Detect which cell encompasses the target text, then output its (x, y) center coordinate. 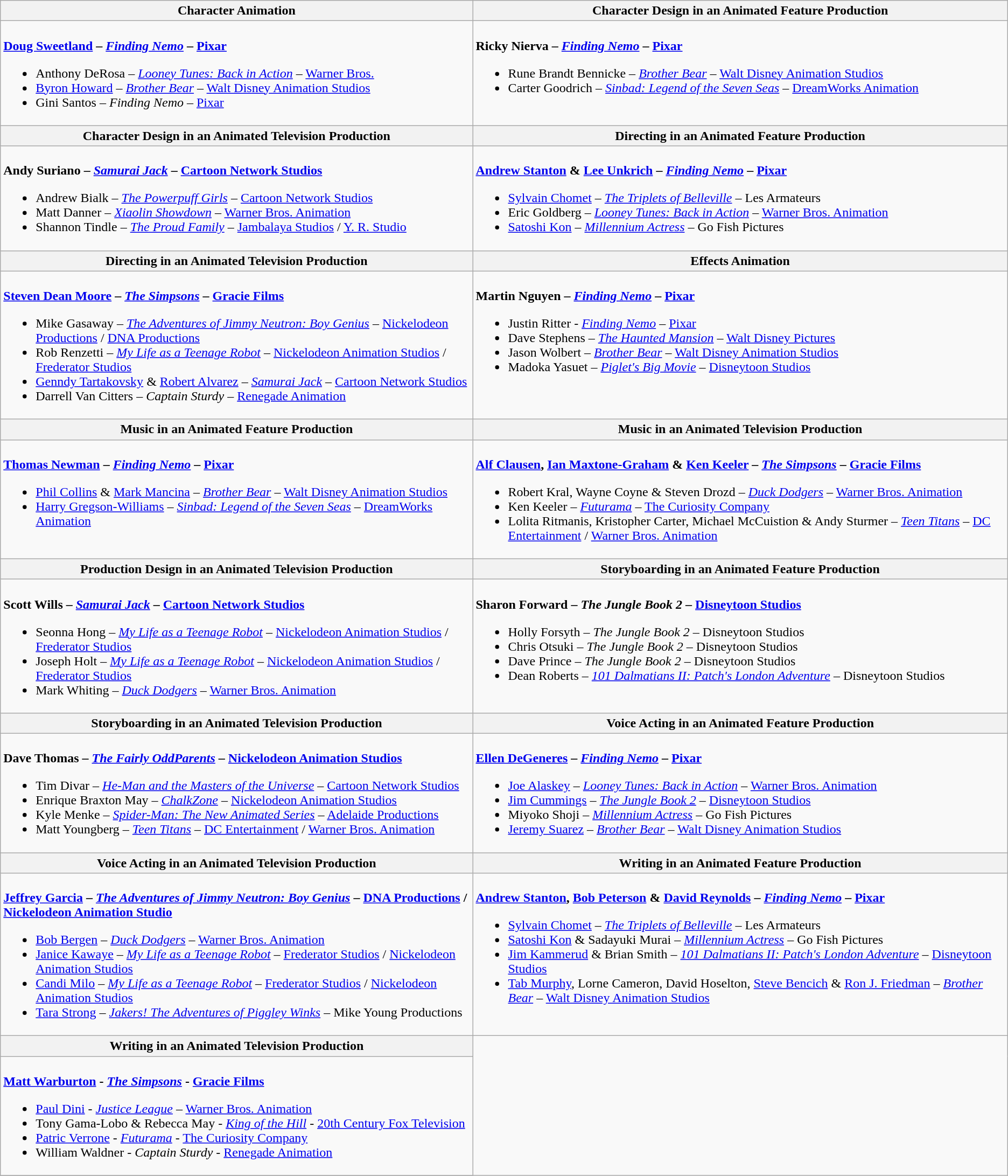
Music in an Animated Feature Production (237, 429)
Directing in an Animated Feature Production (740, 136)
Effects Animation (740, 261)
Voice Acting in an Animated Television Production (237, 862)
Production Design in an Animated Television Production (237, 569)
Character Animation (237, 11)
Writing in an Animated Television Production (237, 1046)
Music in an Animated Television Production (740, 429)
Character Design in an Animated Feature Production (740, 11)
Character Design in an Animated Television Production (237, 136)
Directing in an Animated Television Production (237, 261)
Storyboarding in an Animated Television Production (237, 723)
Voice Acting in an Animated Feature Production (740, 723)
Writing in an Animated Feature Production (740, 862)
Storyboarding in an Animated Feature Production (740, 569)
